Provide the (X, Y) coordinate of the cell's center where the given text is located.  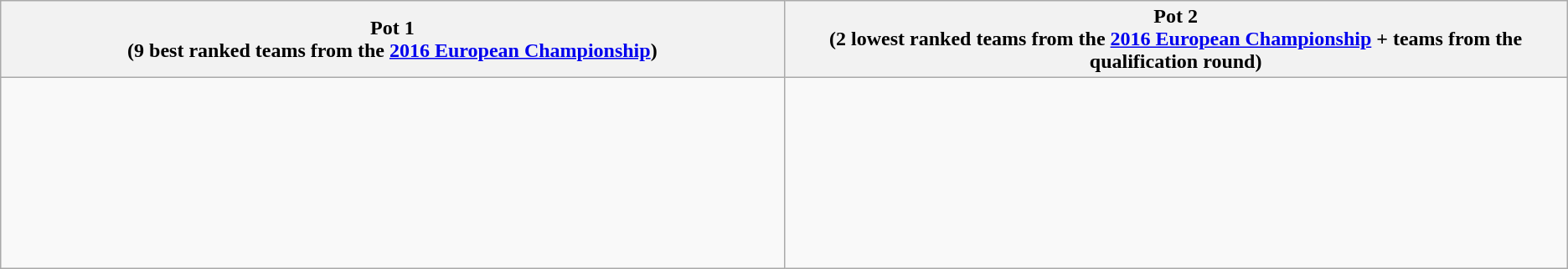
Pot 1(9 best ranked teams from the 2016 European Championship) (392, 39)
Pot 2(2 lowest ranked teams from the 2016 European Championship + teams from the qualification round) (1176, 39)
